Output the [X, Y] coordinate of the center of the cell containing the given text.  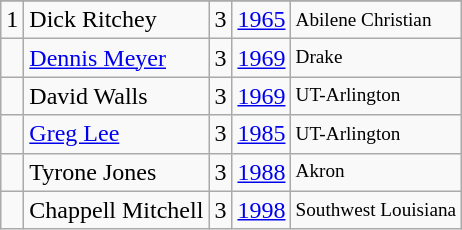
Akron [376, 172]
Chappell Mitchell [116, 210]
1965 [262, 20]
Southwest Louisiana [376, 210]
1998 [262, 210]
Drake [376, 58]
Dick Ritchey [116, 20]
Abilene Christian [376, 20]
1988 [262, 172]
1985 [262, 134]
Greg Lee [116, 134]
David Walls [116, 96]
1 [12, 20]
Dennis Meyer [116, 58]
Tyrone Jones [116, 172]
